From the cell containing the given text, extract its center point as [x, y] coordinate. 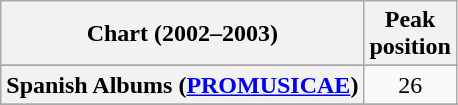
Spanish Albums (PROMUSICAE) [182, 85]
Chart (2002–2003) [182, 34]
Peakposition [410, 34]
26 [410, 85]
